Output the (x, y) coordinate of the center of the cell containing the given text.  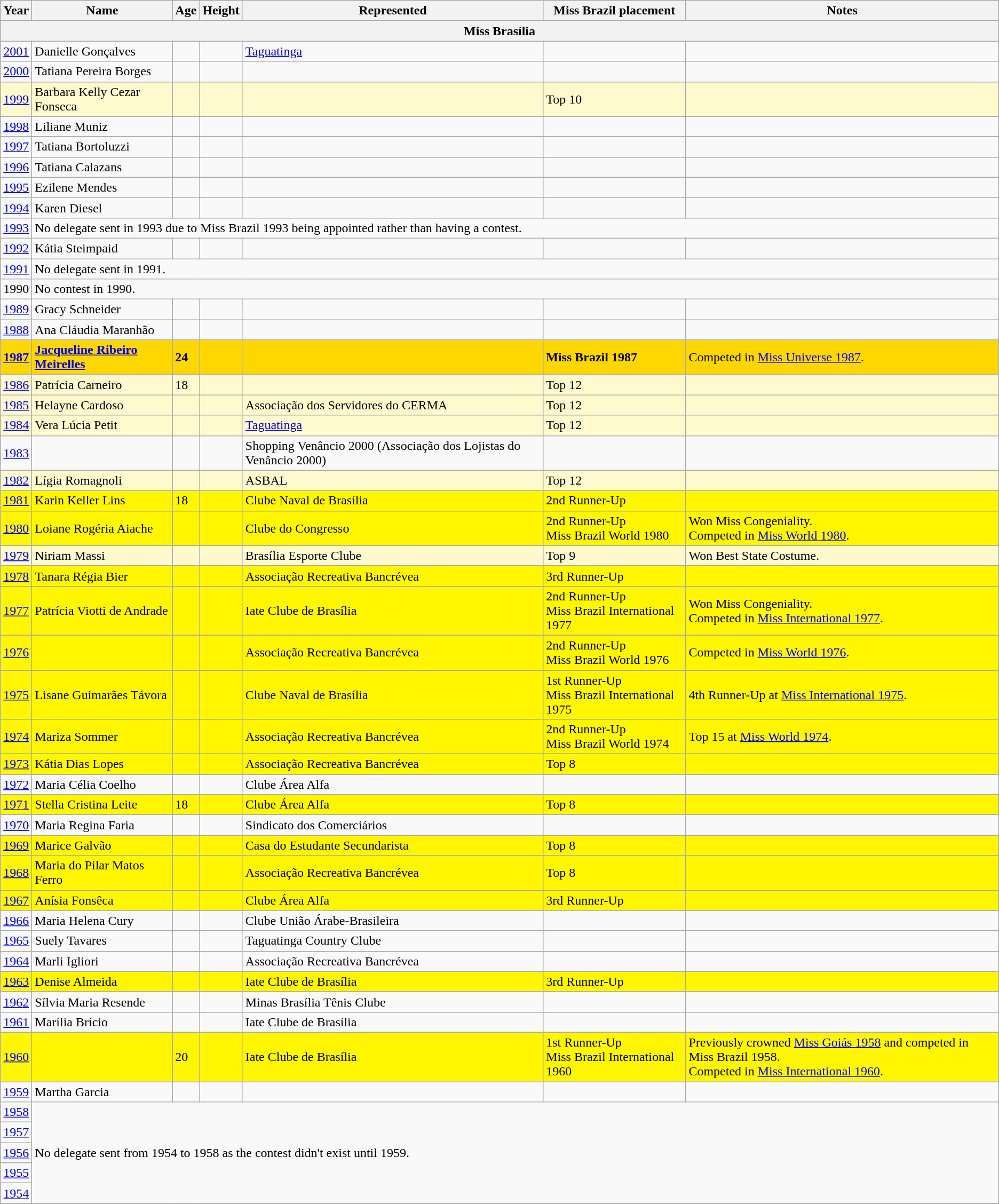
Maria Helena Cury (102, 921)
1992 (16, 248)
1954 (16, 1193)
1st Runner-UpMiss Brazil International 1960 (615, 1057)
Height (221, 11)
Vera Lúcia Petit (102, 425)
No delegate sent from 1954 to 1958 as the contest didn't exist until 1959. (516, 1153)
Ezilene Mendes (102, 187)
1972 (16, 785)
1981 (16, 501)
1996 (16, 167)
Tatiana Calazans (102, 167)
Kátia Steimpaid (102, 248)
Miss Brazil 1987 (615, 358)
Represented (393, 11)
Top 10 (615, 99)
Barbara Kelly Cezar Fonseca (102, 99)
Won Miss Congeniality.Competed in Miss World 1980. (842, 528)
Brasília Esporte Clube (393, 556)
Karin Keller Lins (102, 501)
Martha Garcia (102, 1091)
1963 (16, 981)
1995 (16, 187)
Suely Tavares (102, 941)
Taguatinga Country Clube (393, 941)
Tanara Régia Bier (102, 576)
Tatiana Bortoluzzi (102, 147)
Clube do Congresso (393, 528)
1998 (16, 126)
1st Runner-UpMiss Brazil International 1975 (615, 695)
Sindicato dos Comerciários (393, 825)
1956 (16, 1153)
Helayne Cardoso (102, 405)
Niriam Massi (102, 556)
4th Runner-Up at Miss International 1975. (842, 695)
2nd Runner-Up (615, 501)
Lígia Romagnoli (102, 480)
Danielle Gonçalves (102, 51)
Age (186, 11)
Sílvia Maria Resende (102, 1002)
Maria Célia Coelho (102, 785)
Marice Galvão (102, 845)
1988 (16, 330)
1994 (16, 208)
Liliane Muniz (102, 126)
Loiane Rogéria Aiache (102, 528)
1990 (16, 289)
Jacqueline Ribeiro Meirelles (102, 358)
1960 (16, 1057)
1974 (16, 736)
1976 (16, 652)
1973 (16, 764)
Year (16, 11)
1985 (16, 405)
1993 (16, 228)
Name (102, 11)
Patrícia Viotti de Andrade (102, 611)
1955 (16, 1173)
ASBAL (393, 480)
Maria Regina Faria (102, 825)
1986 (16, 385)
1971 (16, 805)
Ana Cláudia Maranhão (102, 330)
1979 (16, 556)
1991 (16, 268)
1959 (16, 1091)
Competed in Miss World 1976. (842, 652)
No contest in 1990. (516, 289)
2000 (16, 72)
2001 (16, 51)
Won Best State Costume. (842, 556)
1977 (16, 611)
Denise Almeida (102, 981)
Anísia Fonsêca (102, 900)
Previously crowned Miss Goiás 1958 and competed in Miss Brazil 1958.Competed in Miss International 1960. (842, 1057)
Marília Brício (102, 1022)
2nd Runner-UpMiss Brazil World 1980 (615, 528)
Casa do Estudante Secundarista (393, 845)
2nd Runner-UpMiss Brazil World 1976 (615, 652)
1978 (16, 576)
1962 (16, 1002)
Notes (842, 11)
24 (186, 358)
Lisane Guimarães Távora (102, 695)
1957 (16, 1132)
1980 (16, 528)
Clube União Árabe-Brasileira (393, 921)
1975 (16, 695)
1965 (16, 941)
Minas Brasília Tênis Clube (393, 1002)
1968 (16, 873)
1999 (16, 99)
1964 (16, 961)
Miss Brazil placement (615, 11)
Competed in Miss Universe 1987. (842, 358)
1982 (16, 480)
1969 (16, 845)
2nd Runner-UpMiss Brazil International 1977 (615, 611)
Gracy Schneider (102, 310)
Associação dos Servidores do CERMA (393, 405)
Stella Cristina Leite (102, 805)
No delegate sent in 1993 due to Miss Brazil 1993 being appointed rather than having a contest. (516, 228)
Top 15 at Miss World 1974. (842, 736)
Patrícia Carneiro (102, 385)
Tatiana Pereira Borges (102, 72)
1989 (16, 310)
1967 (16, 900)
Maria do Pilar Matos Ferro (102, 873)
2nd Runner-UpMiss Brazil World 1974 (615, 736)
Won Miss Congeniality.Competed in Miss International 1977. (842, 611)
20 (186, 1057)
Miss Brasília (499, 31)
Kátia Dias Lopes (102, 764)
1997 (16, 147)
Top 9 (615, 556)
Karen Diesel (102, 208)
Marli Igliori (102, 961)
1966 (16, 921)
1983 (16, 453)
1987 (16, 358)
1961 (16, 1022)
Mariza Sommer (102, 736)
No delegate sent in 1991. (516, 268)
Shopping Venâncio 2000 (Associação dos Lojistas do Venâncio 2000) (393, 453)
1984 (16, 425)
1970 (16, 825)
1958 (16, 1112)
